Search for the cell housing the specified text and yield its (X, Y) center coordinate. 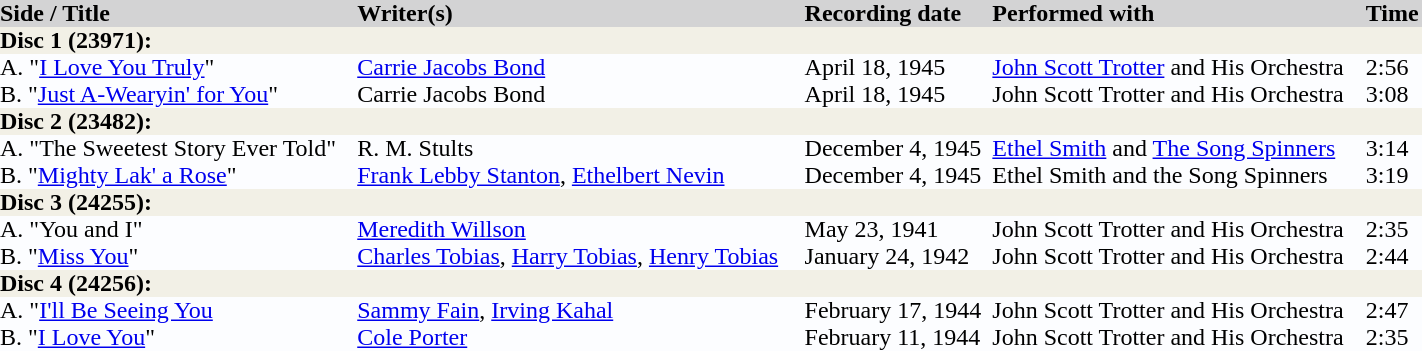
Cole Porter (580, 338)
Writer(s) (580, 14)
January 24, 1942 (899, 256)
Disc 3 (24255): (711, 202)
Meredith Willson (580, 230)
February 17, 1944 (899, 310)
February 11, 1944 (899, 338)
A. "I'll Be Seeing You (178, 310)
A. "The Sweetest Story Ever Told" (178, 148)
Charles Tobias, Harry Tobias, Henry Tobias (580, 256)
3:19 (1394, 176)
Side / Title (178, 14)
A. "You and I" (178, 230)
Ethel Smith and the Song Spinners (1178, 176)
2:56 (1394, 68)
Sammy Fain, Irving Kahal (580, 310)
Disc 2 (23482): (711, 122)
B. "Mighty Lak' a Rose" (178, 176)
Recording date (899, 14)
Time (1394, 14)
3:14 (1394, 148)
A. "I Love You Truly" (178, 68)
Ethel Smith and The Song Spinners (1178, 148)
B. "Miss You" (178, 256)
3:08 (1394, 94)
B. "Just A-Wearyin' for You" (178, 94)
Frank Lebby Stanton, Ethelbert Nevin (580, 176)
Disc 4 (24256): (711, 284)
May 23, 1941 (899, 230)
R. M. Stults (580, 148)
2:44 (1394, 256)
Performed with (1178, 14)
2:47 (1394, 310)
B. "I Love You" (178, 338)
Disc 1 (23971): (711, 40)
